Capture the cell that displays the provided text and extract its [x, y] central coordinate. 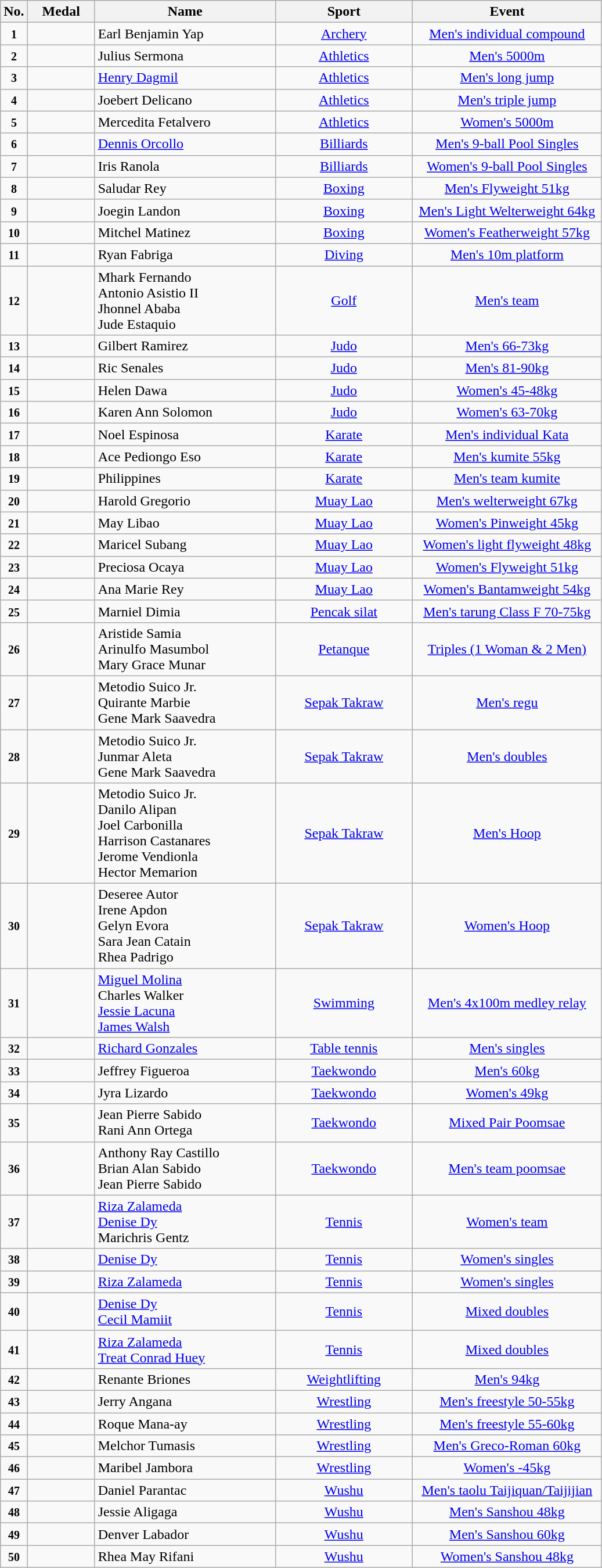
Maribel Jambora [185, 1468]
Metodio Suico Jr.Junmar AletaGene Mark Saavedra [185, 756]
Aristide SamiaArinulfo MasumbolMary Grace Munar [185, 649]
Men's team [507, 301]
Men's team poomsae [507, 1168]
Men's individual compound [507, 34]
2 [14, 56]
Men's 60kg [507, 1071]
21 [14, 523]
Men's regu [507, 702]
Men's Light Welterweight 64kg [507, 210]
44 [14, 1424]
Riza ZalamedaDenise DyMarichris Gentz [185, 1222]
Riza ZalamedaTreat Conrad Huey [185, 1349]
Metodio Suico Jr.Danilo AlipanJoel CarbonillaHarrison CastanaresJerome VendionlaHector Memarion [185, 833]
Julius Sermona [185, 56]
Anthony Ray CastilloBrian Alan SabidoJean Pierre Sabido [185, 1168]
Roque Mana-ay [185, 1424]
41 [14, 1349]
Men's Flyweight 51kg [507, 188]
16 [14, 412]
Joegin Landon [185, 210]
Petanque [344, 649]
Women's 45-48kg [507, 390]
Metodio Suico Jr.Quirante MarbieGene Mark Saavedra [185, 702]
Ana Marie Rey [185, 589]
40 [14, 1312]
Ryan Fabriga [185, 254]
1 [14, 34]
Women's 9-ball Pool Singles [507, 166]
Men's triple jump [507, 100]
23 [14, 567]
36 [14, 1168]
Women's Hoop [507, 926]
33 [14, 1071]
Golf [344, 301]
18 [14, 457]
19 [14, 479]
Sport [344, 12]
45 [14, 1446]
Swimming [344, 1003]
Archery [344, 34]
Women's Pinweight 45kg [507, 523]
Noel Espinosa [185, 435]
Event [507, 12]
Ace Pediongo Eso [185, 457]
Men's individual Kata [507, 435]
35 [14, 1122]
Triples (1 Woman & 2 Men) [507, 649]
Weightlifting [344, 1379]
Men's 4x100m medley relay [507, 1003]
Richard Gonzales [185, 1049]
38 [14, 1260]
Preciosa Ocaya [185, 567]
6 [14, 144]
20 [14, 501]
Denver Labador [185, 1534]
Men's singles [507, 1049]
Renante Briones [185, 1379]
39 [14, 1282]
Men's Greco-Roman 60kg [507, 1446]
50 [14, 1556]
Maricel Subang [185, 545]
26 [14, 649]
Mitchel Matinez [185, 232]
Karen Ann Solomon [185, 412]
11 [14, 254]
Saludar Rey [185, 188]
No. [14, 12]
Men's tarung Class F 70-75kg [507, 611]
Men's long jump [507, 78]
27 [14, 702]
Men's 66-73kg [507, 346]
15 [14, 390]
43 [14, 1401]
Men's 94kg [507, 1379]
Rhea May Rifani [185, 1556]
May Libao [185, 523]
25 [14, 611]
14 [14, 368]
34 [14, 1093]
Men's 5000m [507, 56]
Dennis Orcollo [185, 144]
Women's light flyweight 48kg [507, 545]
Pencak silat [344, 611]
Men's Sanshou 60kg [507, 1534]
12 [14, 301]
Men's Sanshou 48kg [507, 1512]
24 [14, 589]
Jyra Lizardo [185, 1093]
Women's team [507, 1222]
Medal [61, 12]
Gilbert Ramirez [185, 346]
4 [14, 100]
Mhark FernandoAntonio Asistio IIJhonnel AbabaJude Estaquio [185, 301]
Women's Flyweight 51kg [507, 567]
Table tennis [344, 1049]
Deseree AutorIrene ApdonGelyn EvoraSara Jean CatainRhea Padrigo [185, 926]
Joebert Delicano [185, 100]
Name [185, 12]
Men's freestyle 50-55kg [507, 1401]
Diving [344, 254]
Jean Pierre SabidoRani Ann Ortega [185, 1122]
Jessie Aligaga [185, 1512]
Jeffrey Figueroa [185, 1071]
Men's team kumite [507, 479]
Harold Gregorio [185, 501]
Men's 81-90kg [507, 368]
30 [14, 926]
Men's freestyle 55-60kg [507, 1424]
Women's 49kg [507, 1093]
Men's doubles [507, 756]
Daniel Parantac [185, 1490]
28 [14, 756]
5 [14, 122]
Ric Senales [185, 368]
32 [14, 1049]
42 [14, 1379]
Mercedita Fetalvero [185, 122]
Women's 63-70kg [507, 412]
Melchor Tumasis [185, 1446]
Miguel MolinaCharles WalkerJessie LacunaJames Walsh [185, 1003]
Denise Dy [185, 1260]
37 [14, 1222]
10 [14, 232]
Women's 5000m [507, 122]
Marniel Dimia [185, 611]
46 [14, 1468]
Helen Dawa [185, 390]
29 [14, 833]
17 [14, 435]
Men's 9-ball Pool Singles [507, 144]
Men's Hoop [507, 833]
Mixed Pair Poomsae [507, 1122]
Men's taolu Taijiquan/Taijijian [507, 1490]
8 [14, 188]
22 [14, 545]
Philippines [185, 479]
Women's Featherweight 57kg [507, 232]
Men's kumite 55kg [507, 457]
Henry Dagmil [185, 78]
Women's -45kg [507, 1468]
47 [14, 1490]
Denise DyCecil Mamiit [185, 1312]
13 [14, 346]
3 [14, 78]
49 [14, 1534]
7 [14, 166]
Men's 10m platform [507, 254]
Jerry Angana [185, 1401]
Women's Sanshou 48kg [507, 1556]
Riza Zalameda [185, 1282]
Iris Ranola [185, 166]
31 [14, 1003]
Men's welterweight 67kg [507, 501]
Women's Bantamweight 54kg [507, 589]
9 [14, 210]
48 [14, 1512]
Earl Benjamin Yap [185, 34]
